Return the [X, Y] coordinate for the center point of the cell that contains the specified text.  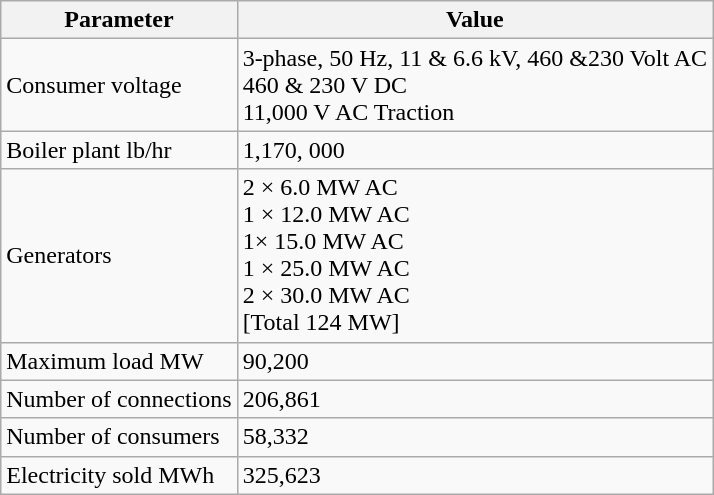
Maximum load MW [119, 361]
Parameter [119, 20]
Number of consumers [119, 437]
58,332 [475, 437]
3-phase, 50 Hz, 11 & 6.6 kV, 460 &230 Volt AC460 & 230 V DC11,000 V AC Traction [475, 85]
206,861 [475, 399]
1,170, 000 [475, 150]
Consumer voltage [119, 85]
Electricity sold MWh [119, 475]
325,623 [475, 475]
Boiler plant lb/hr [119, 150]
Value [475, 20]
Generators [119, 256]
Number of connections [119, 399]
90,200 [475, 361]
2 × 6.0 MW AC1 × 12.0 MW AC1× 15.0 MW AC1 × 25.0 MW AC2 × 30.0 MW AC[Total 124 MW] [475, 256]
